Extract the [X, Y] coordinate from the center of the cell holding the provided text.  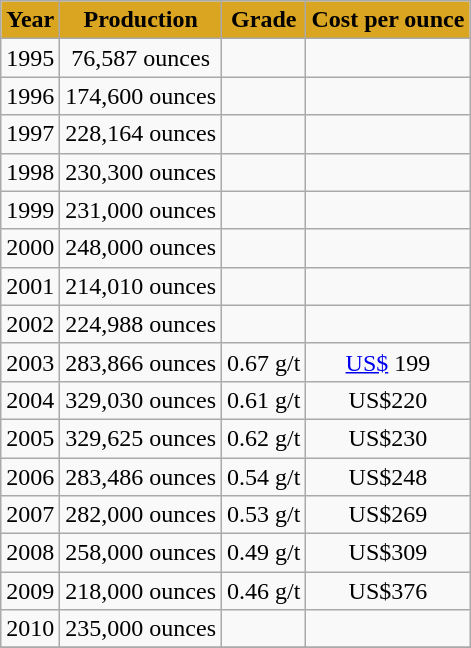
248,000 ounces [141, 248]
218,000 ounces [141, 591]
283,866 ounces [141, 362]
US$230 [388, 438]
0.62 g/t [264, 438]
214,010 ounces [141, 286]
2002 [30, 324]
2009 [30, 591]
2000 [30, 248]
0.67 g/t [264, 362]
2005 [30, 438]
Grade [264, 20]
2001 [30, 286]
2007 [30, 515]
76,587 ounces [141, 58]
231,000 ounces [141, 210]
1996 [30, 96]
2010 [30, 629]
224,988 ounces [141, 324]
228,164 ounces [141, 134]
258,000 ounces [141, 553]
0.46 g/t [264, 591]
1995 [30, 58]
1998 [30, 172]
0.61 g/t [264, 400]
230,300 ounces [141, 172]
329,030 ounces [141, 400]
US$ 199 [388, 362]
Year [30, 20]
1999 [30, 210]
US$248 [388, 477]
Cost per ounce [388, 20]
329,625 ounces [141, 438]
0.53 g/t [264, 515]
2008 [30, 553]
283,486 ounces [141, 477]
US$309 [388, 553]
US$269 [388, 515]
US$220 [388, 400]
235,000 ounces [141, 629]
0.49 g/t [264, 553]
2004 [30, 400]
1997 [30, 134]
174,600 ounces [141, 96]
2003 [30, 362]
282,000 ounces [141, 515]
0.54 g/t [264, 477]
Production [141, 20]
US$376 [388, 591]
2006 [30, 477]
